Scan for the cell matching the given text and deliver its [x, y] coordinate at center. 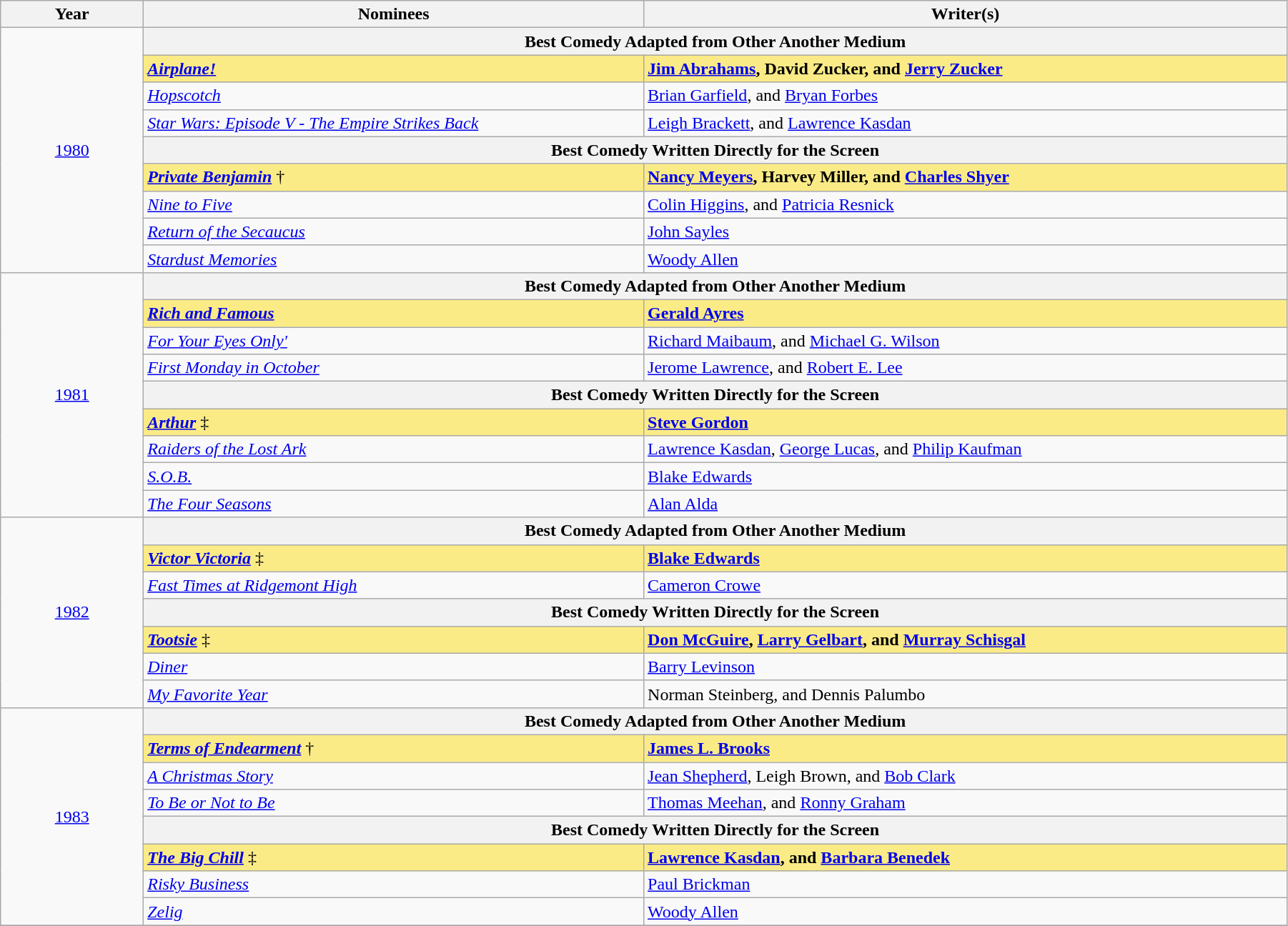
For Your Eyes Only' [394, 341]
Fast Times at Ridgemont High [394, 585]
Tootsie ‡ [394, 639]
Jean Shepherd, Leigh Brown, and Bob Clark [966, 775]
Lawrence Kasdan, George Lucas, and Philip Kaufman [966, 449]
John Sayles [966, 231]
A Christmas Story [394, 775]
Colin Higgins, and Patricia Resnick [966, 204]
Brian Garfield, and Bryan Forbes [966, 96]
To Be or Not to Be [394, 803]
Return of the Secaucus [394, 231]
Star Wars: Episode V - The Empire Strikes Back [394, 123]
Victor Victoria ‡ [394, 558]
Raiders of the Lost Ark [394, 449]
Richard Maibaum, and Michael G. Wilson [966, 341]
My Favorite Year [394, 694]
Jim Abrahams, David Zucker, and Jerry Zucker [966, 69]
Paul Brickman [966, 885]
1980 [72, 150]
Steve Gordon [966, 422]
The Four Seasons [394, 504]
1981 [72, 394]
Thomas Meehan, and Ronny Graham [966, 803]
Barry Levinson [966, 667]
Writer(s) [966, 14]
Risky Business [394, 885]
Zelig [394, 912]
First Monday in October [394, 368]
Alan Alda [966, 504]
Year [72, 14]
1982 [72, 612]
Leigh Brackett, and Lawrence Kasdan [966, 123]
Nominees [394, 14]
Terms of Endearment † [394, 748]
Nine to Five [394, 204]
Rich and Famous [394, 313]
James L. Brooks [966, 748]
Don McGuire, Larry Gelbart, and Murray Schisgal [966, 639]
Hopscotch [394, 96]
S.O.B. [394, 477]
Private Benjamin † [394, 177]
Norman Steinberg, and Dennis Palumbo [966, 694]
The Big Chill ‡ [394, 857]
Cameron Crowe [966, 585]
Airplane! [394, 69]
Jerome Lawrence, and Robert E. Lee [966, 368]
1983 [72, 816]
Stardust Memories [394, 259]
Diner [394, 667]
Lawrence Kasdan, and Barbara Benedek [966, 857]
Gerald Ayres [966, 313]
Arthur ‡ [394, 422]
Nancy Meyers, Harvey Miller, and Charles Shyer [966, 177]
